Find where the given text appears and provide that cell's center as (X, Y) coordinate. 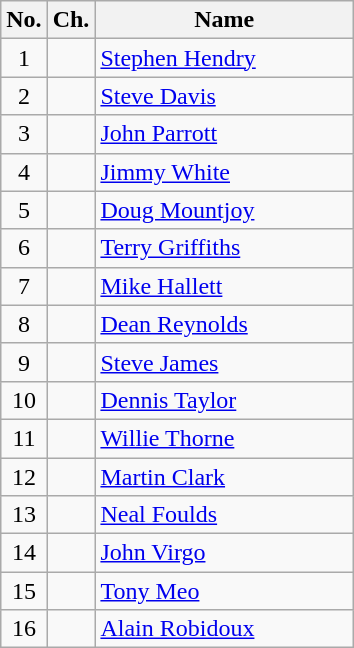
4 (24, 172)
Jimmy White (224, 172)
John Virgo (224, 553)
13 (24, 515)
7 (24, 286)
16 (24, 629)
15 (24, 591)
Dennis Taylor (224, 400)
Martin Clark (224, 477)
Neal Foulds (224, 515)
John Parrott (224, 134)
Dean Reynolds (224, 324)
Tony Meo (224, 591)
5 (24, 210)
Steve Davis (224, 96)
No. (24, 20)
1 (24, 58)
3 (24, 134)
Name (224, 20)
Willie Thorne (224, 438)
9 (24, 362)
Ch. (71, 20)
Mike Hallett (224, 286)
Stephen Hendry (224, 58)
Steve James (224, 362)
12 (24, 477)
8 (24, 324)
10 (24, 400)
11 (24, 438)
Terry Griffiths (224, 248)
Alain Robidoux (224, 629)
14 (24, 553)
6 (24, 248)
2 (24, 96)
Doug Mountjoy (224, 210)
